Search for the cell housing the specified text and yield its (X, Y) center coordinate. 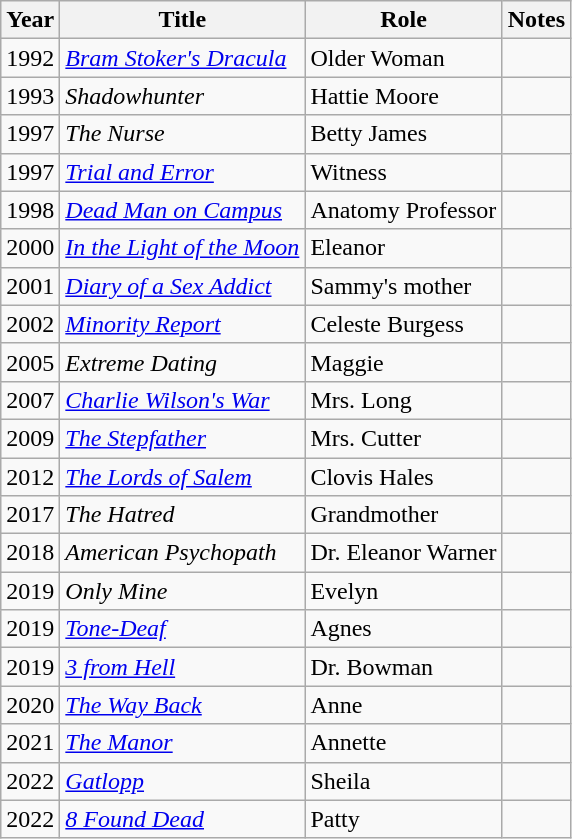
2002 (30, 324)
2000 (30, 248)
Diary of a Sex Addict (182, 286)
Hattie Moore (404, 96)
Maggie (404, 362)
Minority Report (182, 324)
Grandmother (404, 515)
1998 (30, 210)
The Stepfather (182, 438)
Patty (404, 819)
1993 (30, 96)
Title (182, 20)
The Way Back (182, 705)
1992 (30, 58)
2020 (30, 705)
Tone-Deaf (182, 629)
Bram Stoker's Dracula (182, 58)
The Hatred (182, 515)
2009 (30, 438)
Shadowhunter (182, 96)
The Lords of Salem (182, 477)
Eleanor (404, 248)
3 from Hell (182, 667)
Agnes (404, 629)
Anatomy Professor (404, 210)
Role (404, 20)
Celeste Burgess (404, 324)
Dead Man on Campus (182, 210)
Evelyn (404, 591)
2017 (30, 515)
Charlie Wilson's War (182, 400)
2021 (30, 743)
2018 (30, 553)
Mrs. Long (404, 400)
Clovis Hales (404, 477)
Year (30, 20)
8 Found Dead (182, 819)
Older Woman (404, 58)
Anne (404, 705)
The Nurse (182, 134)
Sammy's mother (404, 286)
Sheila (404, 781)
Trial and Error (182, 172)
Extreme Dating (182, 362)
2001 (30, 286)
2005 (30, 362)
Dr. Eleanor Warner (404, 553)
In the Light of the Moon (182, 248)
The Manor (182, 743)
Dr. Bowman (404, 667)
2012 (30, 477)
Annette (404, 743)
Witness (404, 172)
Betty James (404, 134)
Notes (536, 20)
Gatlopp (182, 781)
Mrs. Cutter (404, 438)
Only Mine (182, 591)
2007 (30, 400)
American Psychopath (182, 553)
